Search for the cell housing the specified text and yield its [X, Y] center coordinate. 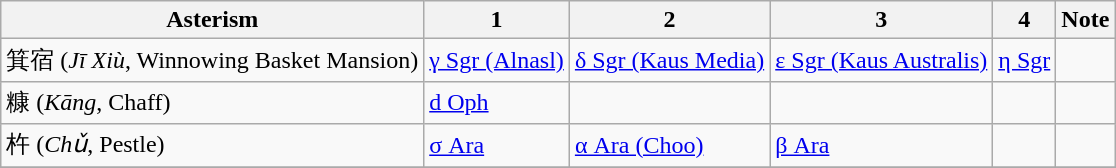
β Ara [882, 146]
ε Sgr (Kaus Australis) [882, 60]
1 [497, 20]
箕宿 (Jī Xiù, Winnowing Basket Mansion) [212, 60]
γ Sgr (Alnasl) [497, 60]
杵 (Chǔ, Pestle) [212, 146]
2 [669, 20]
η Sgr [1024, 60]
3 [882, 20]
α Ara (Choo) [669, 146]
Note [1086, 20]
糠 (Kāng, Chaff) [212, 102]
σ Ara [497, 146]
δ Sgr (Kaus Media) [669, 60]
d Oph [497, 102]
4 [1024, 20]
Asterism [212, 20]
